Return the (X, Y) coordinate for the center point of the cell that contains the specified text.  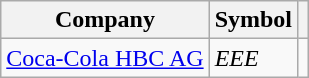
Symbol (253, 20)
ΕΕΕ (253, 58)
Coca-Cola HBC AG (105, 58)
Company (105, 20)
